Pinpoint the cell where the given text exists, returning its [x, y] midpoint coordinate. 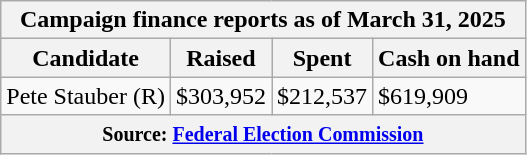
Cash on hand [449, 58]
$212,537 [322, 96]
Campaign finance reports as of March 31, 2025 [263, 20]
$303,952 [220, 96]
Candidate [86, 58]
$619,909 [449, 96]
Pete Stauber (R) [86, 96]
Raised [220, 58]
Source: Federal Election Commission [263, 134]
Spent [322, 58]
